Capture the cell that displays the provided text and extract its [X, Y] central coordinate. 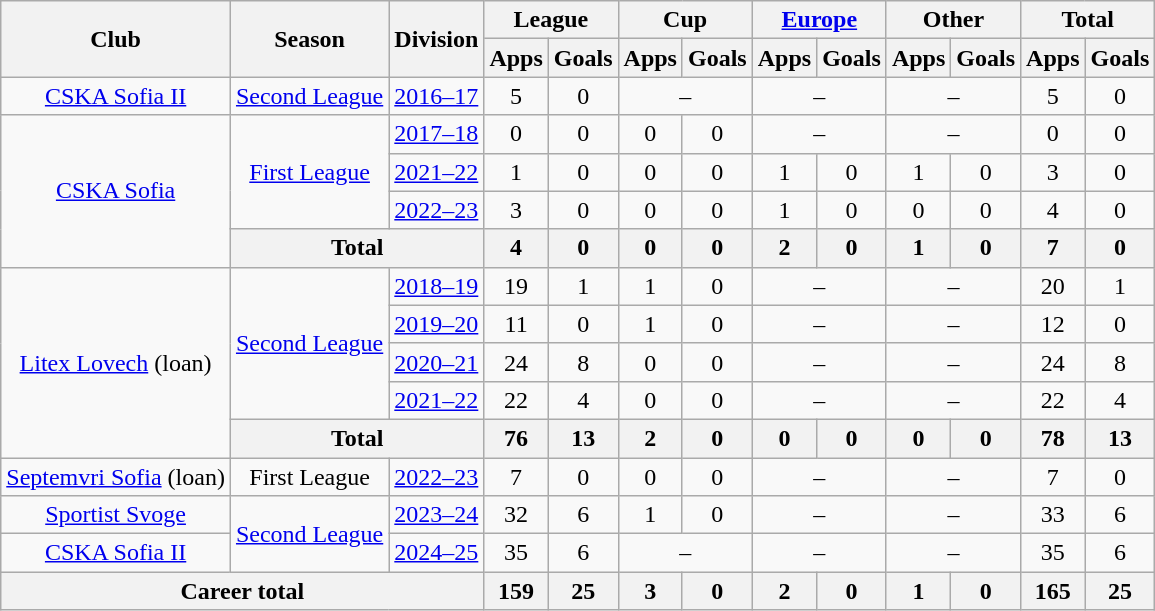
19 [516, 286]
159 [516, 591]
2023–24 [436, 515]
Litex Lovech (loan) [116, 362]
Other [953, 20]
33 [1053, 515]
Club [116, 39]
78 [1053, 438]
2019–20 [436, 324]
2024–25 [436, 553]
Career total [242, 591]
2017–18 [436, 134]
Europe [819, 20]
CSKA Sofia [116, 191]
165 [1053, 591]
20 [1053, 286]
League [551, 20]
2020–21 [436, 362]
Division [436, 39]
Septemvri Sofia (loan) [116, 477]
11 [516, 324]
32 [516, 515]
Cup [685, 20]
2016–17 [436, 96]
2018–19 [436, 286]
Season [309, 39]
Sportist Svoge [116, 515]
76 [516, 438]
12 [1053, 324]
